Identify which cell holds the provided text, then report its [x, y] central coordinate. 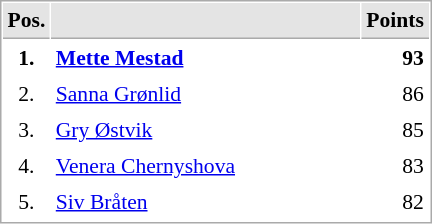
85 [396, 129]
Venera Chernyshova [206, 165]
3. [26, 129]
Siv Bråten [206, 201]
Points [396, 21]
4. [26, 165]
5. [26, 201]
93 [396, 57]
Mette Mestad [206, 57]
86 [396, 93]
1. [26, 57]
Pos. [26, 21]
82 [396, 201]
2. [26, 93]
83 [396, 165]
Sanna Grønlid [206, 93]
Gry Østvik [206, 129]
